Determine the [x, y] coordinate at the center of the cell enclosing the given text.  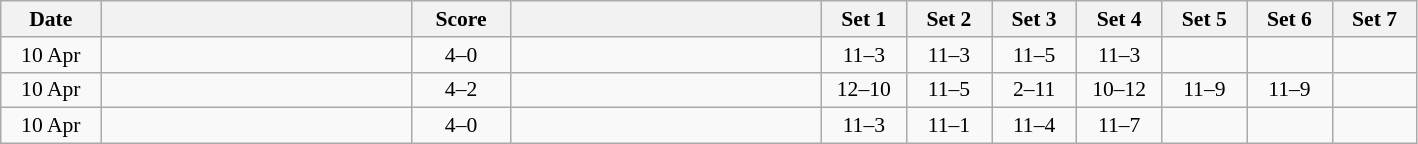
Set 2 [948, 19]
Set 6 [1290, 19]
Date [51, 19]
Score [461, 19]
10–12 [1120, 90]
2–11 [1034, 90]
Set 3 [1034, 19]
Set 1 [864, 19]
11–7 [1120, 126]
Set 5 [1204, 19]
12–10 [864, 90]
Set 7 [1374, 19]
4–2 [461, 90]
11–1 [948, 126]
11–4 [1034, 126]
Set 4 [1120, 19]
